Extract the (x, y) coordinate from the center of the cell holding the provided text.  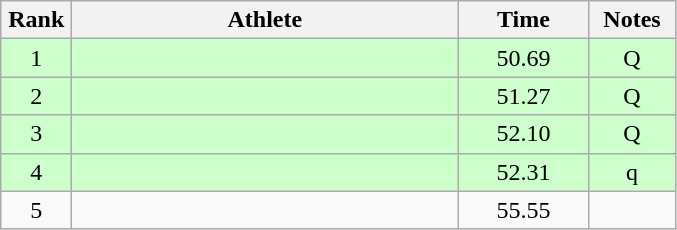
52.10 (524, 134)
52.31 (524, 172)
50.69 (524, 58)
q (632, 172)
Rank (36, 20)
Time (524, 20)
51.27 (524, 96)
2 (36, 96)
5 (36, 210)
55.55 (524, 210)
3 (36, 134)
Notes (632, 20)
4 (36, 172)
Athlete (265, 20)
1 (36, 58)
